Provide the [x, y] coordinate of the cell's center where the given text is located.  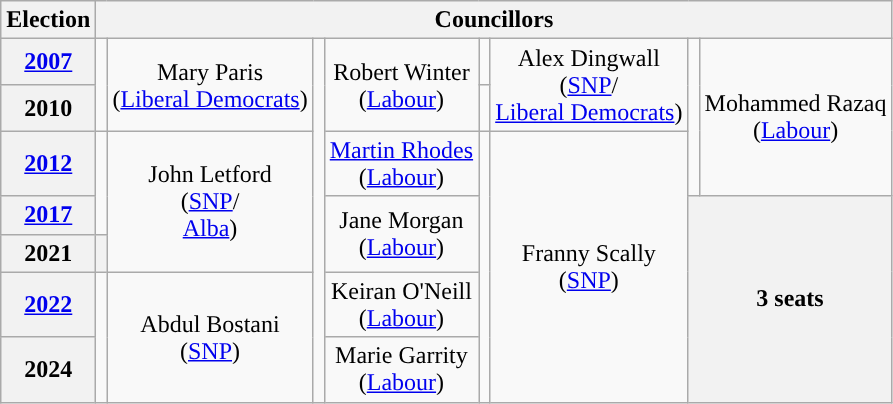
2024 [48, 370]
Councillors [494, 20]
Election [48, 20]
Robert Winter(Labour) [401, 85]
John Letford(SNP/Alba) [210, 202]
Abdul Bostani(SNP) [210, 337]
Mary Paris(Liberal Democrats) [210, 85]
Martin Rhodes(Labour) [401, 164]
Mohammed Razaq(Labour) [796, 118]
Franny Scally(SNP) [589, 266]
Jane Morgan(Labour) [401, 234]
2021 [48, 253]
2007 [48, 62]
2012 [48, 164]
2022 [48, 304]
2017 [48, 215]
3 seats [790, 299]
2010 [48, 108]
Keiran O'Neill(Labour) [401, 304]
Marie Garrity(Labour) [401, 370]
Alex Dingwall(SNP/Liberal Democrats) [589, 85]
